Find where the given text appears and provide that cell's center as (x, y) coordinate. 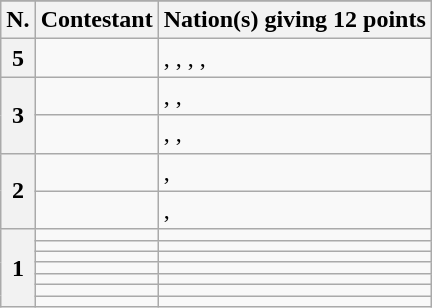
Nation(s) giving 12 points (294, 20)
2 (18, 191)
3 (18, 115)
Contestant (96, 20)
1 (18, 268)
, , , , (294, 58)
N. (18, 20)
5 (18, 58)
